Extract the (x, y) coordinate from the center of the cell holding the provided text.  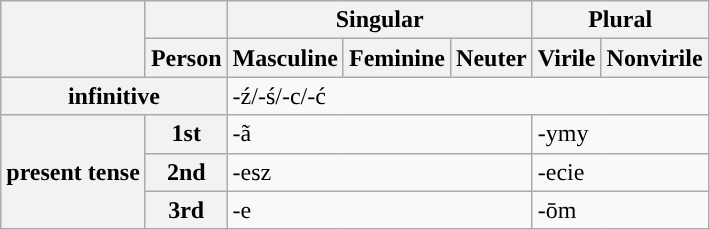
Nonvirile (654, 58)
1st (186, 134)
-ecie (620, 172)
Feminine (396, 58)
Singular (380, 20)
-e (380, 210)
2nd (186, 172)
-ymy (620, 134)
-ź/-ś/-c/-ć (468, 96)
-ōm (620, 210)
3rd (186, 210)
-esz (380, 172)
Person (186, 58)
infinitive (114, 96)
Neuter (492, 58)
-ã (380, 134)
present tense (74, 172)
Virile (566, 58)
Plural (620, 20)
Masculine (285, 58)
